Identify which cell holds the provided text, then report its [X, Y] central coordinate. 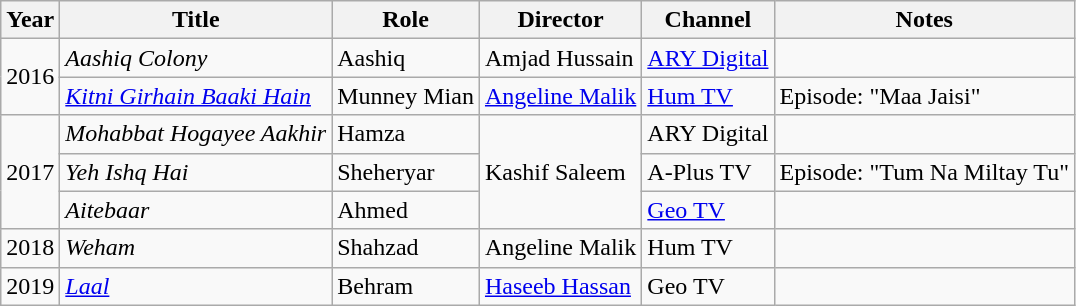
Title [196, 20]
Haseeb Hassan [560, 286]
2019 [30, 286]
Sheheryar [406, 172]
2018 [30, 248]
Hamza [406, 134]
Channel [708, 20]
Shahzad [406, 248]
Weham [196, 248]
Laal [196, 286]
Amjad Hussain [560, 58]
Role [406, 20]
Aashiq Colony [196, 58]
Ahmed [406, 210]
Notes [924, 20]
A-Plus TV [708, 172]
2016 [30, 77]
Aashiq [406, 58]
Munney Mian [406, 96]
Behram [406, 286]
Episode: "Maa Jaisi" [924, 96]
Aitebaar [196, 210]
2017 [30, 172]
Yeh Ishq Hai [196, 172]
Episode: "Tum Na Miltay Tu" [924, 172]
Kashif Saleem [560, 172]
Mohabbat Hogayee Aakhir [196, 134]
Year [30, 20]
Kitni Girhain Baaki Hain [196, 96]
Director [560, 20]
